Return the [X, Y] coordinate for the center point of the cell that contains the specified text.  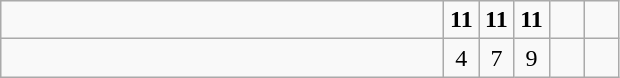
7 [496, 58]
9 [532, 58]
4 [462, 58]
